Determine the (X, Y) coordinate at the center of the cell enclosing the given text.  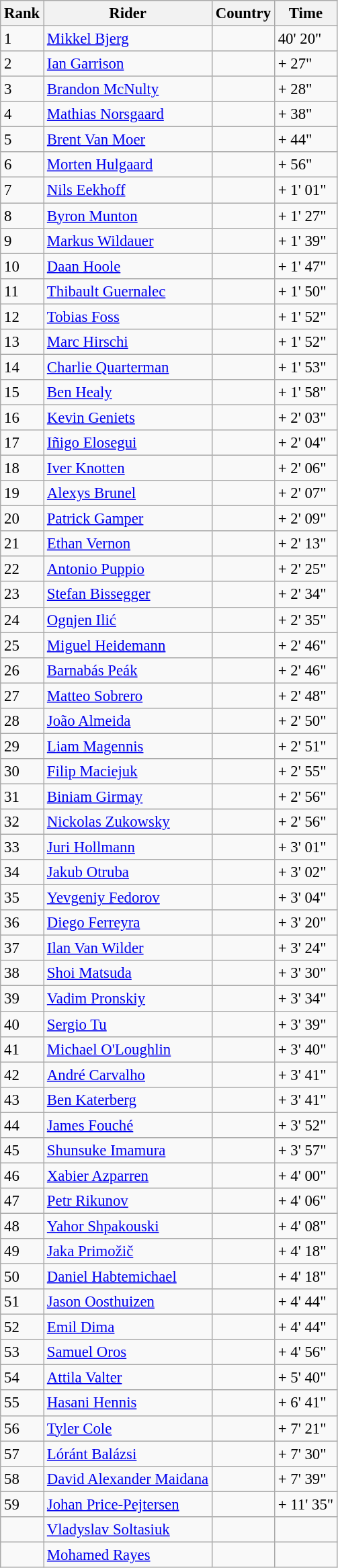
19 (22, 493)
Markus Wildauer (128, 241)
35 (22, 898)
+ 2' 34" (305, 595)
13 (22, 342)
+ 3' 04" (305, 898)
26 (22, 670)
27 (22, 696)
+ 27" (305, 64)
+ 3' 34" (305, 999)
James Fouché (128, 1125)
Petr Rikunov (128, 1201)
+ 2' 13" (305, 544)
54 (22, 1378)
+ 4' 56" (305, 1352)
Mathias Norsgaard (128, 114)
Liam Magennis (128, 746)
David Alexander Maidana (128, 1479)
Brandon McNulty (128, 89)
36 (22, 923)
8 (22, 216)
+ 1' 58" (305, 393)
31 (22, 796)
Alexys Brunel (128, 493)
Stefan Bissegger (128, 595)
29 (22, 746)
+ 2' 03" (305, 417)
Tobias Foss (128, 317)
46 (22, 1175)
Ognjen Ilić (128, 620)
Diego Ferreyra (128, 923)
2 (22, 64)
24 (22, 620)
Iñigo Elosegui (128, 443)
10 (22, 266)
Iver Knotten (128, 468)
João Almeida (128, 721)
+ 2' 48" (305, 696)
5 (22, 140)
Jaka Primožič (128, 1251)
22 (22, 569)
+ 1' 39" (305, 241)
6 (22, 165)
33 (22, 848)
+ 1' 01" (305, 190)
Antonio Puppio (128, 569)
+ 3' 20" (305, 923)
+ 1' 50" (305, 291)
11 (22, 291)
+ 3' 40" (305, 1049)
Filip Maciejuk (128, 772)
16 (22, 417)
Ian Garrison (128, 64)
Miguel Heidemann (128, 645)
34 (22, 872)
12 (22, 317)
+ 5' 40" (305, 1378)
Country (243, 13)
Mikkel Bjerg (128, 39)
Ilan Van Wilder (128, 948)
+ 7' 39" (305, 1479)
Ben Healy (128, 393)
+ 6' 41" (305, 1403)
59 (22, 1504)
Daniel Habtemichael (128, 1277)
Michael O'Loughlin (128, 1049)
+ 3' 02" (305, 872)
15 (22, 393)
53 (22, 1352)
Byron Munton (128, 216)
41 (22, 1049)
Juri Hollmann (128, 848)
21 (22, 544)
+ 11' 35" (305, 1504)
42 (22, 1075)
Vadim Pronskiy (128, 999)
André Carvalho (128, 1075)
28 (22, 721)
45 (22, 1151)
Matteo Sobrero (128, 696)
50 (22, 1277)
20 (22, 519)
40' 20" (305, 39)
Yahor Shpakouski (128, 1226)
Time (305, 13)
39 (22, 999)
Daan Hoole (128, 266)
Ben Katerberg (128, 1100)
17 (22, 443)
Marc Hirschi (128, 342)
49 (22, 1251)
Rank (22, 13)
+ 2' 51" (305, 746)
30 (22, 772)
Thibault Guernalec (128, 291)
+ 2' 35" (305, 620)
+ 3' 01" (305, 848)
Ethan Vernon (128, 544)
+ 2' 50" (305, 721)
43 (22, 1100)
48 (22, 1226)
57 (22, 1454)
Shoi Matsuda (128, 974)
Jason Oosthuizen (128, 1302)
+ 4' 06" (305, 1201)
+ 7' 30" (305, 1454)
+ 3' 24" (305, 948)
58 (22, 1479)
4 (22, 114)
9 (22, 241)
Biniam Girmay (128, 796)
25 (22, 645)
3 (22, 89)
52 (22, 1327)
+ 2' 04" (305, 443)
23 (22, 595)
Rider (128, 13)
56 (22, 1428)
Charlie Quarterman (128, 367)
Samuel Oros (128, 1352)
44 (22, 1125)
37 (22, 948)
51 (22, 1302)
+ 56" (305, 165)
+ 2' 55" (305, 772)
+ 44" (305, 140)
Mohamed Rayes (128, 1555)
Vladyslav Soltasiuk (128, 1530)
+ 2' 25" (305, 569)
Sergio Tu (128, 1024)
38 (22, 974)
+ 2' 06" (305, 468)
+ 3' 30" (305, 974)
47 (22, 1201)
14 (22, 367)
+ 1' 47" (305, 266)
+ 3' 39" (305, 1024)
Johan Price-Pejtersen (128, 1504)
Nickolas Zukowsky (128, 822)
Yevgeniy Fedorov (128, 898)
Jakub Otruba (128, 872)
55 (22, 1403)
Patrick Gamper (128, 519)
+ 7' 21" (305, 1428)
+ 3' 52" (305, 1125)
Tyler Cole (128, 1428)
+ 4' 08" (305, 1226)
+ 28" (305, 89)
18 (22, 468)
+ 3' 57" (305, 1151)
Hasani Hennis (128, 1403)
Emil Dima (128, 1327)
Nils Eekhoff (128, 190)
+ 2' 07" (305, 493)
Lóránt Balázsi (128, 1454)
+ 1' 53" (305, 367)
Shunsuke Imamura (128, 1151)
+ 38" (305, 114)
40 (22, 1024)
Brent Van Moer (128, 140)
7 (22, 190)
Attila Valter (128, 1378)
Kevin Geniets (128, 417)
Xabier Azparren (128, 1175)
+ 1' 27" (305, 216)
Morten Hulgaard (128, 165)
+ 2' 09" (305, 519)
+ 4' 00" (305, 1175)
32 (22, 822)
1 (22, 39)
Barnabás Peák (128, 670)
